Provide the (x, y) coordinate of the cell's center where the given text is located.  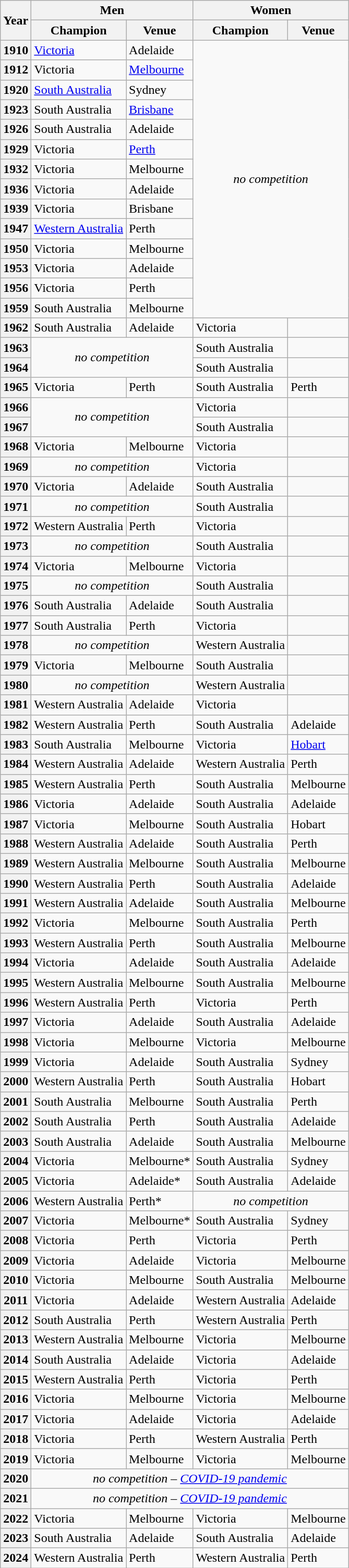
1910 (16, 50)
1985 (16, 784)
1982 (16, 725)
Men (112, 10)
1994 (16, 963)
2006 (16, 1200)
2010 (16, 1280)
2019 (16, 1459)
2008 (16, 1241)
1932 (16, 169)
1986 (16, 804)
1912 (16, 70)
1980 (16, 685)
1923 (16, 109)
1979 (16, 665)
1966 (16, 407)
1950 (16, 249)
1971 (16, 506)
2017 (16, 1419)
1981 (16, 705)
2002 (16, 1121)
1967 (16, 427)
2003 (16, 1141)
Year (16, 20)
2018 (16, 1439)
2014 (16, 1359)
2007 (16, 1221)
2020 (16, 1478)
2001 (16, 1101)
1926 (16, 129)
1956 (16, 288)
1992 (16, 923)
1993 (16, 943)
1998 (16, 1042)
1968 (16, 447)
1975 (16, 586)
1920 (16, 90)
1972 (16, 526)
1996 (16, 1002)
1990 (16, 884)
2013 (16, 1340)
2016 (16, 1399)
1936 (16, 189)
1964 (16, 367)
2024 (16, 1558)
1963 (16, 348)
1977 (16, 626)
1965 (16, 387)
2023 (16, 1538)
1988 (16, 843)
2011 (16, 1300)
1978 (16, 645)
1991 (16, 903)
1989 (16, 863)
Adelaide* (160, 1181)
1999 (16, 1062)
Perth* (160, 1200)
1995 (16, 983)
1983 (16, 744)
1962 (16, 328)
1929 (16, 149)
1987 (16, 824)
Women (271, 10)
2015 (16, 1379)
1969 (16, 467)
2004 (16, 1161)
2005 (16, 1181)
2000 (16, 1082)
1947 (16, 228)
2021 (16, 1498)
2009 (16, 1260)
1970 (16, 486)
1959 (16, 308)
2012 (16, 1320)
1976 (16, 606)
1997 (16, 1022)
1973 (16, 546)
2022 (16, 1518)
1974 (16, 566)
1984 (16, 764)
1939 (16, 209)
1953 (16, 268)
